From the cell containing the given text, extract its center point as (x, y) coordinate. 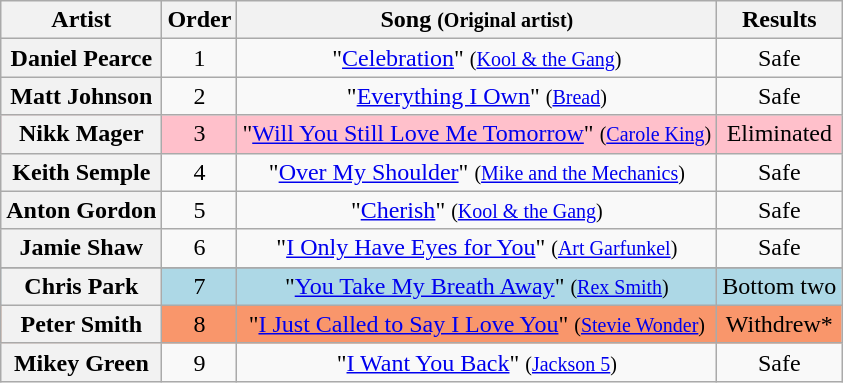
9 (200, 362)
Matt Johnson (82, 96)
Anton Gordon (82, 210)
Eliminated (780, 134)
2 (200, 96)
"Cherish" (Kool & the Gang) (477, 210)
Mikey Green (82, 362)
Peter Smith (82, 324)
Keith Semple (82, 172)
Song (Original artist) (477, 20)
8 (200, 324)
"I Just Called to Say I Love You" (Stevie Wonder) (477, 324)
Jamie Shaw (82, 248)
Bottom two (780, 286)
Results (780, 20)
1 (200, 58)
"I Want You Back" (Jackson 5) (477, 362)
7 (200, 286)
Withdrew* (780, 324)
Nikk Mager (82, 134)
Artist (82, 20)
Chris Park (82, 286)
"Over My Shoulder" (Mike and the Mechanics) (477, 172)
4 (200, 172)
Order (200, 20)
Daniel Pearce (82, 58)
"I Only Have Eyes for You" (Art Garfunkel) (477, 248)
5 (200, 210)
3 (200, 134)
"You Take My Breath Away" (Rex Smith) (477, 286)
"Will You Still Love Me Tomorrow" (Carole King) (477, 134)
6 (200, 248)
"Everything I Own" (Bread) (477, 96)
"Celebration" (Kool & the Gang) (477, 58)
